Output the [X, Y] coordinate of the center of the cell containing the given text.  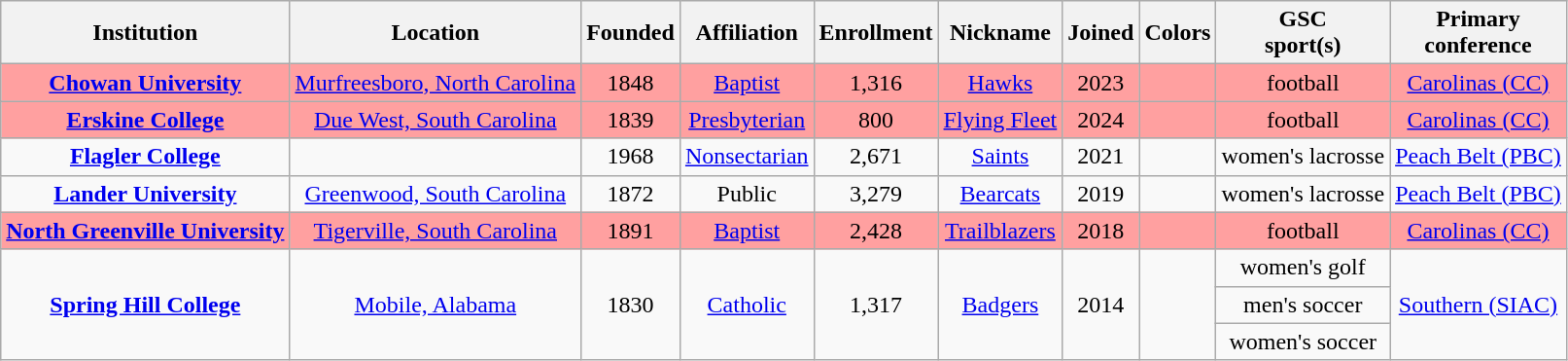
Saints [1000, 157]
2023 [1100, 83]
Trailblazers [1000, 231]
2021 [1100, 157]
women's soccer [1303, 342]
Primaryconference [1479, 33]
Erskine College [146, 120]
1,317 [876, 305]
Affiliation [747, 33]
Founded [631, 33]
Lander University [146, 194]
Presbyterian [747, 120]
GSCsport(s) [1303, 33]
women's golf [1303, 268]
1,316 [876, 83]
1891 [631, 231]
North Greenville University [146, 231]
Flagler College [146, 157]
Flying Fleet [1000, 120]
1839 [631, 120]
Enrollment [876, 33]
2019 [1100, 194]
Hawks [1000, 83]
2014 [1100, 305]
2024 [1100, 120]
Joined [1100, 33]
Nickname [1000, 33]
1830 [631, 305]
Murfreesboro, North Carolina [436, 83]
Bearcats [1000, 194]
Greenwood, South Carolina [436, 194]
Location [436, 33]
1968 [631, 157]
Colors [1178, 33]
Public [747, 194]
2,428 [876, 231]
3,279 [876, 194]
Institution [146, 33]
Catholic [747, 305]
Due West, South Carolina [436, 120]
2,671 [876, 157]
2018 [1100, 231]
1872 [631, 194]
Tigerville, South Carolina [436, 231]
Nonsectarian [747, 157]
Chowan University [146, 83]
Spring Hill College [146, 305]
men's soccer [1303, 305]
800 [876, 120]
Southern (SIAC) [1479, 305]
Mobile, Alabama [436, 305]
Badgers [1000, 305]
1848 [631, 83]
